Return (X, Y) of the center of cell containing provided text 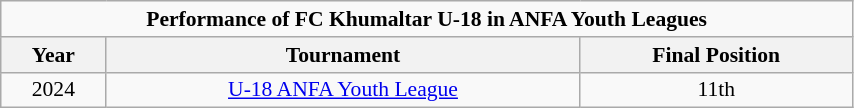
Year (54, 55)
Tournament (343, 55)
11th (716, 90)
Performance of FC Khumaltar U-18 in ANFA Youth Leagues (427, 19)
U-18 ANFA Youth League (343, 90)
2024 (54, 90)
Final Position (716, 55)
